Determine the (X, Y) coordinate at the center of the cell enclosing the given text.  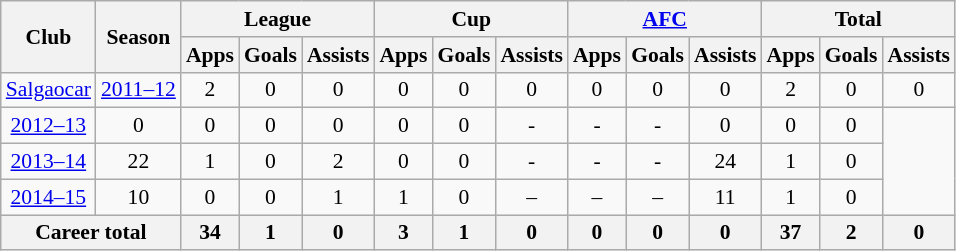
Club (48, 36)
2012–13 (48, 126)
37 (791, 233)
22 (138, 162)
3 (403, 233)
2011–12 (138, 90)
2014–15 (48, 197)
24 (726, 162)
AFC (665, 19)
Salgaocar (48, 90)
Cup (471, 19)
11 (726, 197)
10 (138, 197)
Total (859, 19)
2013–14 (48, 162)
34 (210, 233)
Season (138, 36)
League (278, 19)
Career total (91, 233)
